Return the (X, Y) coordinate for the center point of the cell that contains the specified text.  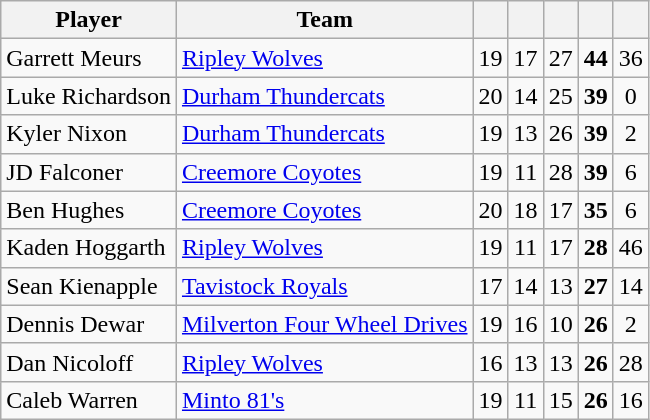
Kyler Nixon (89, 134)
Sean Kienapple (89, 286)
36 (630, 58)
25 (560, 96)
Garrett Meurs (89, 58)
JD Falconer (89, 172)
Milverton Four Wheel Drives (324, 324)
Dennis Dewar (89, 324)
35 (596, 210)
Ben Hughes (89, 210)
46 (630, 248)
Luke Richardson (89, 96)
0 (630, 96)
Player (89, 20)
Dan Nicoloff (89, 362)
Minto 81's (324, 400)
Kaden Hoggarth (89, 248)
Caleb Warren (89, 400)
44 (596, 58)
18 (526, 210)
Tavistock Royals (324, 286)
Team (324, 20)
15 (560, 400)
10 (560, 324)
